Scan for the cell matching the given text and deliver its (x, y) coordinate at center. 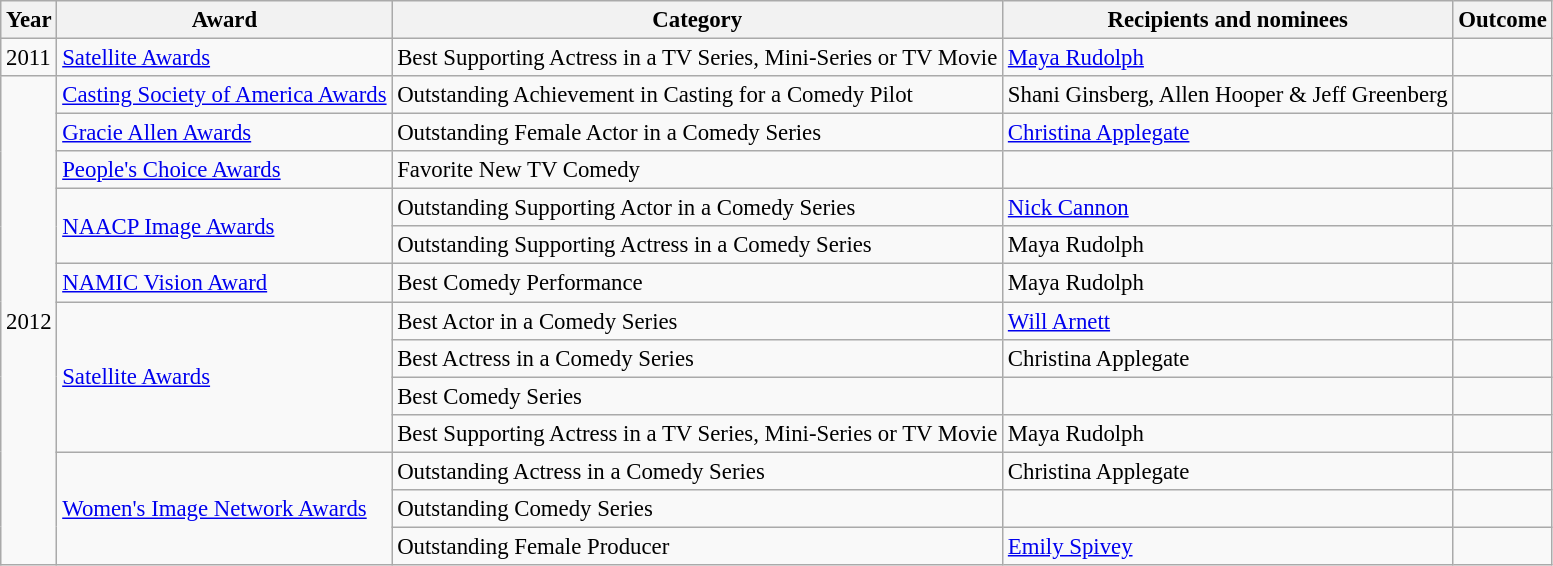
NAMIC Vision Award (224, 283)
Year (29, 20)
2011 (29, 58)
Outcome (1502, 20)
People's Choice Awards (224, 170)
Will Arnett (1228, 321)
Best Actor in a Comedy Series (698, 321)
Casting Society of America Awards (224, 95)
Outstanding Comedy Series (698, 509)
Best Actress in a Comedy Series (698, 358)
Category (698, 20)
Women's Image Network Awards (224, 508)
NAACP Image Awards (224, 226)
Favorite New TV Comedy (698, 170)
Emily Spivey (1228, 546)
2012 (29, 320)
Gracie Allen Awards (224, 133)
Outstanding Female Producer (698, 546)
Award (224, 20)
Shani Ginsberg, Allen Hooper & Jeff Greenberg (1228, 95)
Outstanding Female Actor in a Comedy Series (698, 133)
Outstanding Achievement in Casting for a Comedy Pilot (698, 95)
Recipients and nominees (1228, 20)
Outstanding Supporting Actor in a Comedy Series (698, 208)
Outstanding Supporting Actress in a Comedy Series (698, 245)
Nick Cannon (1228, 208)
Best Comedy Series (698, 396)
Outstanding Actress in a Comedy Series (698, 471)
Best Comedy Performance (698, 283)
